Return the (x, y) coordinate for the center point of the cell that contains the specified text.  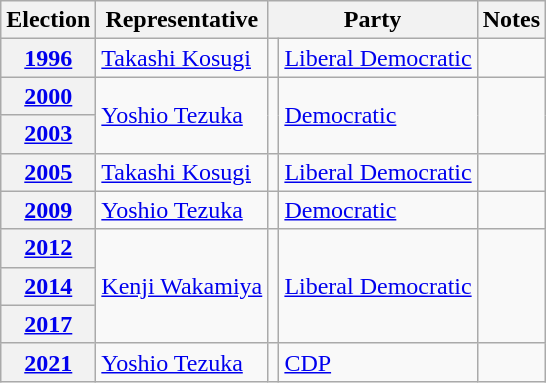
2003 (48, 134)
2005 (48, 172)
2014 (48, 286)
Representative (182, 20)
CDP (378, 362)
2017 (48, 324)
Election (48, 20)
2009 (48, 210)
2000 (48, 96)
Notes (511, 20)
Party (372, 20)
1996 (48, 58)
2021 (48, 362)
2012 (48, 248)
Kenji Wakamiya (182, 286)
